For the text-containing cell, return its midpoint in (x, y) coordinate format. 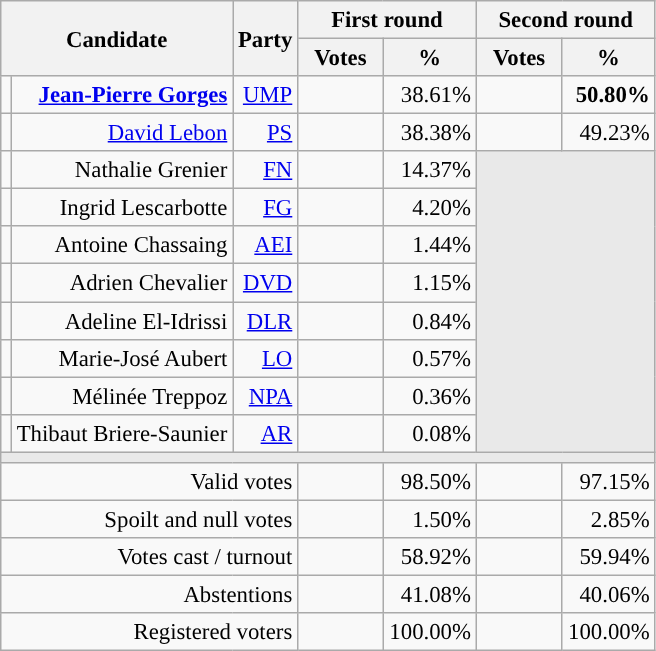
38.61% (430, 95)
40.06% (608, 594)
Jean-Pierre Gorges (122, 95)
97.15% (608, 482)
0.57% (430, 358)
AEI (266, 245)
0.84% (430, 321)
Abstentions (150, 594)
Second round (566, 20)
59.94% (608, 557)
DLR (266, 321)
Marie-José Aubert (122, 358)
2.85% (608, 519)
98.50% (430, 482)
First round (388, 20)
Spoilt and null votes (150, 519)
38.38% (430, 133)
Party (266, 38)
58.92% (430, 557)
14.37% (430, 170)
Candidate (117, 38)
Mélinée Treppoz (122, 396)
AR (266, 433)
Registered voters (150, 632)
41.08% (430, 594)
FG (266, 208)
LO (266, 358)
UMP (266, 95)
Votes cast / turnout (150, 557)
DVD (266, 283)
Adeline El-Idrissi (122, 321)
1.44% (430, 245)
NPA (266, 396)
1.15% (430, 283)
Nathalie Grenier (122, 170)
0.08% (430, 433)
PS (266, 133)
0.36% (430, 396)
Valid votes (150, 482)
50.80% (608, 95)
49.23% (608, 133)
4.20% (430, 208)
Ingrid Lescarbotte (122, 208)
Thibaut Briere-Saunier (122, 433)
Adrien Chevalier (122, 283)
1.50% (430, 519)
Antoine Chassaing (122, 245)
David Lebon (122, 133)
FN (266, 170)
